Search for the cell housing the specified text and yield its (x, y) center coordinate. 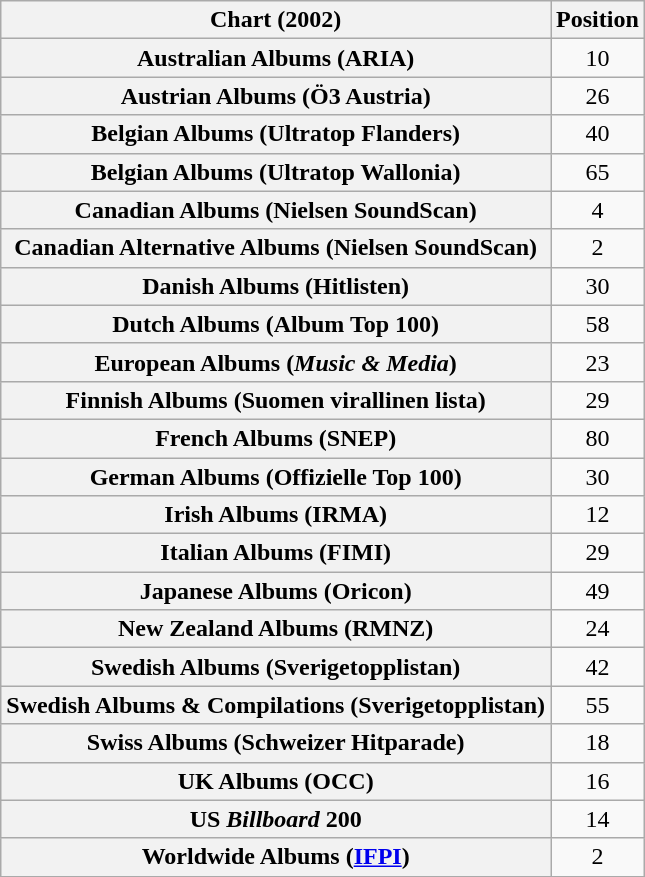
German Albums (Offizielle Top 100) (276, 477)
Canadian Albums (Nielsen SoundScan) (276, 210)
18 (598, 743)
55 (598, 705)
Swedish Albums (Sverigetopplistan) (276, 667)
US Billboard 200 (276, 819)
Position (598, 20)
10 (598, 58)
80 (598, 438)
UK Albums (OCC) (276, 781)
Swiss Albums (Schweizer Hitparade) (276, 743)
4 (598, 210)
12 (598, 515)
Austrian Albums (Ö3 Austria) (276, 96)
Danish Albums (Hitlisten) (276, 286)
Chart (2002) (276, 20)
Australian Albums (ARIA) (276, 58)
French Albums (SNEP) (276, 438)
42 (598, 667)
Belgian Albums (Ultratop Flanders) (276, 134)
Swedish Albums & Compilations (Sverigetopplistan) (276, 705)
Italian Albums (FIMI) (276, 553)
26 (598, 96)
New Zealand Albums (RMNZ) (276, 629)
Belgian Albums (Ultratop Wallonia) (276, 172)
European Albums (Music & Media) (276, 362)
65 (598, 172)
Worldwide Albums (IFPI) (276, 857)
24 (598, 629)
Irish Albums (IRMA) (276, 515)
Japanese Albums (Oricon) (276, 591)
14 (598, 819)
Dutch Albums (Album Top 100) (276, 324)
40 (598, 134)
16 (598, 781)
Finnish Albums (Suomen virallinen lista) (276, 400)
49 (598, 591)
23 (598, 362)
58 (598, 324)
Canadian Alternative Albums (Nielsen SoundScan) (276, 248)
